Search for the cell housing the specified text and yield its (x, y) center coordinate. 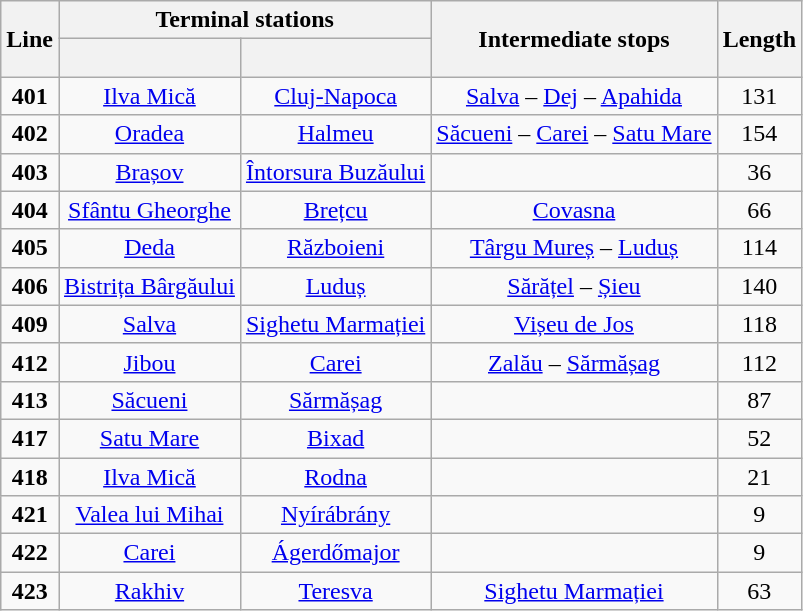
Întorsura Buzăului (335, 172)
Brașov (149, 172)
Intermediate stops (574, 39)
Rakhiv (149, 591)
Salva (149, 324)
423 (30, 591)
Jibou (149, 362)
87 (759, 400)
Brețcu (335, 210)
114 (759, 248)
Sfântu Gheorghe (149, 210)
118 (759, 324)
422 (30, 553)
21 (759, 477)
Săcueni – Carei – Satu Mare (574, 134)
Vișeu de Jos (574, 324)
Valea lui Mihai (149, 515)
Săcueni (149, 400)
Covasna (574, 210)
131 (759, 96)
Ágerdőmajor (335, 553)
36 (759, 172)
404 (30, 210)
412 (30, 362)
Nyírábrány (335, 515)
Bixad (335, 438)
Teresva (335, 591)
413 (30, 400)
409 (30, 324)
Bistrița Bârgăului (149, 286)
Salva – Dej – Apahida (574, 96)
405 (30, 248)
417 (30, 438)
140 (759, 286)
52 (759, 438)
Sărățel – Șieu (574, 286)
Satu Mare (149, 438)
Terminal stations (244, 20)
154 (759, 134)
421 (30, 515)
Târgu Mureș – Luduș (574, 248)
Luduș (335, 286)
112 (759, 362)
Cluj-Napoca (335, 96)
63 (759, 591)
Halmeu (335, 134)
403 (30, 172)
Deda (149, 248)
402 (30, 134)
Războieni (335, 248)
Sărmășag (335, 400)
406 (30, 286)
Line (30, 39)
Oradea (149, 134)
Length (759, 39)
401 (30, 96)
66 (759, 210)
Rodna (335, 477)
418 (30, 477)
Zalău – Sărmășag (574, 362)
